Capture the cell that displays the provided text and extract its [X, Y] central coordinate. 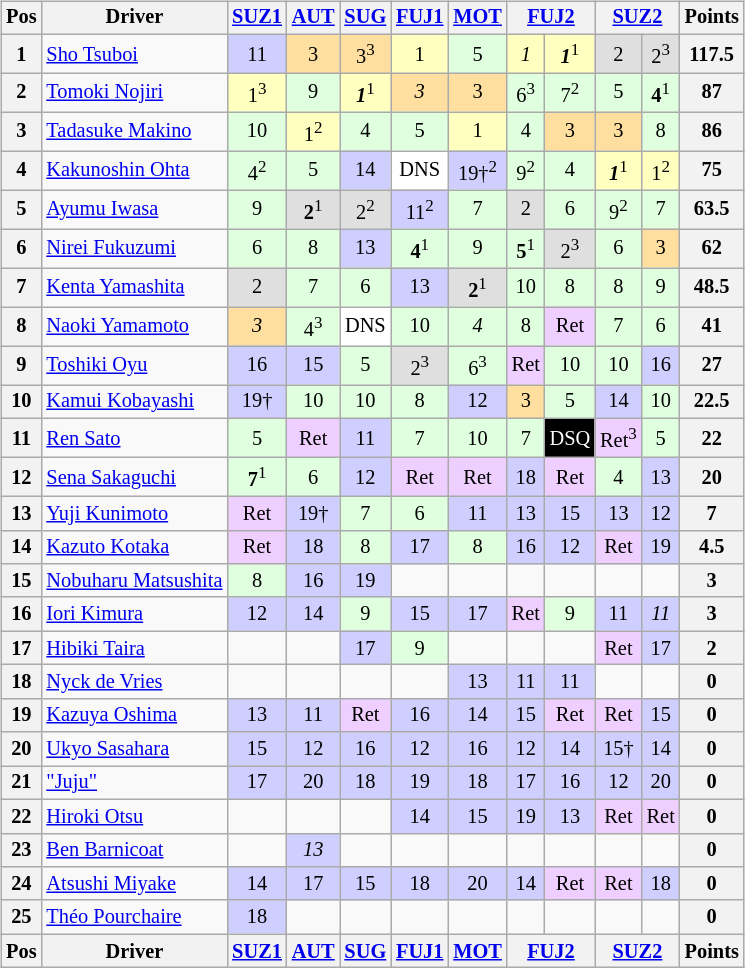
Kazuto Kotaka [134, 547]
Sena Sakaguchi [134, 476]
22.5 [712, 402]
Kazuya Oshima [134, 715]
112 [420, 210]
Nyck de Vries [134, 682]
DSQ [570, 438]
51 [526, 248]
Tomoki Nojiri [134, 92]
Ayumu Iwasa [134, 210]
19†2 [477, 170]
72 [570, 92]
62 [712, 248]
Iori Kimura [134, 614]
87 [712, 92]
Ben Barnicoat [134, 850]
Kenta Yamashita [134, 288]
Kakunoshin Ohta [134, 170]
Hiroki Otsu [134, 816]
Ret3 [618, 438]
Ukyo Sasahara [134, 749]
27 [712, 366]
71 [257, 476]
Nobuharu Matsushita [134, 581]
25 [21, 917]
48.5 [712, 288]
43 [314, 326]
Tadasuke Makino [134, 132]
15† [618, 749]
75 [712, 170]
Kamui Kobayashi [134, 402]
Atsushi Miyake [134, 884]
4.5 [712, 547]
Sho Tsuboi [134, 54]
33 [366, 54]
63.5 [712, 210]
Ren Sato [134, 438]
Toshiki Oyu [134, 366]
Théo Pourchaire [134, 917]
24 [21, 884]
117.5 [712, 54]
86 [712, 132]
Yuji Kunimoto [134, 513]
Hibiki Taira [134, 648]
Naoki Yamamoto [134, 326]
"Juju" [134, 783]
42 [257, 170]
Nirei Fukuzumi [134, 248]
